From the cell containing the given text, extract its center point as (X, Y) coordinate. 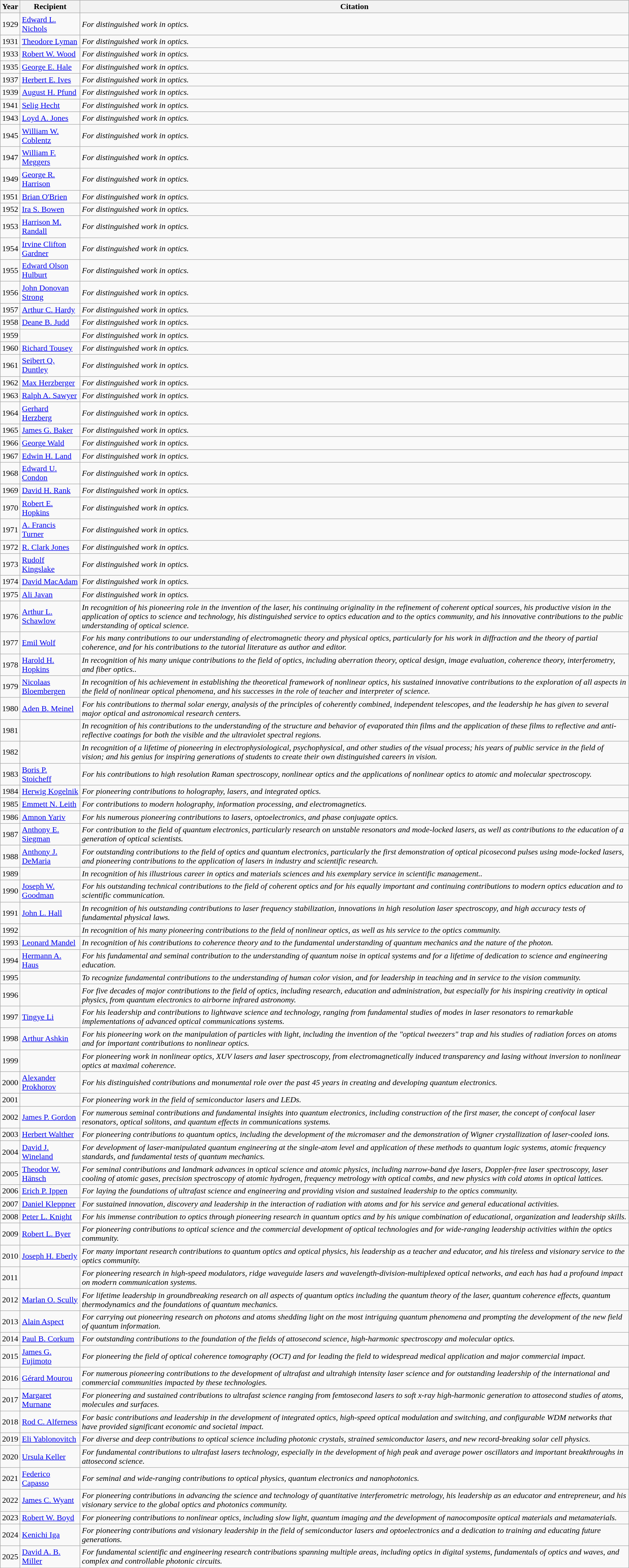
2013 (10, 1322)
William F. Meggers (50, 157)
Theodore Lyman (50, 41)
For his distinguished contributions and monumental role over the past 45 years in creating and developing quantum electronics. (354, 1083)
2023 (10, 1518)
1986 (10, 817)
2016 (10, 1378)
For outstanding contributions to the foundation of the fields of attosecond science, high-harmonic spectroscopy and molecular optics. (354, 1339)
Emil Wolf (50, 643)
2017 (10, 1400)
1947 (10, 157)
2011 (10, 1278)
1991 (10, 913)
2000 (10, 1083)
Erich P. Ippen (50, 1191)
1965 (10, 430)
1956 (10, 293)
Robert W. Wood (50, 54)
Herwig Kogelnik (50, 792)
James P. Gordon (50, 1117)
Herbert Walther (50, 1135)
John Donovan Strong (50, 293)
Eli Yablonovitch (50, 1439)
Irvine Clifton Gardner (50, 249)
1958 (10, 322)
Harrison M. Randall (50, 227)
1969 (10, 491)
Leonard Mandel (50, 943)
1990 (10, 891)
Anthony J. DeMaria (50, 856)
1949 (10, 179)
1977 (10, 643)
Joseph W. Goodman (50, 891)
1980 (10, 708)
David J. Wineland (50, 1152)
Kenichi Iga (50, 1535)
For pioneering work in the field of semiconductor lasers and LEDs. (354, 1100)
2010 (10, 1256)
Daniel Kleppner (50, 1204)
John L. Hall (50, 913)
Max Herzberger (50, 383)
David MacAdam (50, 582)
2012 (10, 1299)
1959 (10, 335)
George E. Hale (50, 67)
1999 (10, 1061)
1945 (10, 135)
Robert W. Boyd (50, 1518)
1952 (10, 209)
1953 (10, 227)
Year (10, 7)
Gerhard Herzberg (50, 413)
Arthur L. Schawlow (50, 616)
1970 (10, 508)
For seminal and wide-ranging contributions to optical physics, quantum electronics and nanophotonics. (354, 1478)
Ralph A. Sawyer (50, 395)
1955 (10, 270)
2024 (10, 1535)
James G. Baker (50, 430)
2003 (10, 1135)
Robert E. Hopkins (50, 508)
Robert L. Byer (50, 1234)
Nicolaas Bloembergen (50, 687)
Paul B. Corkum (50, 1339)
Tingye Li (50, 1017)
1929 (10, 24)
Harold H. Hopkins (50, 664)
Recipient (50, 7)
For his numerous pioneering contributions to lasers, optoelectronics, and phase conjugate optics. (354, 817)
1931 (10, 41)
1995 (10, 978)
1963 (10, 395)
Edward U. Condon (50, 473)
1987 (10, 835)
1951 (10, 197)
1984 (10, 792)
In recognition of his many pioneering contributions to the field of nonlinear optics, as well as his service to the optics community. (354, 930)
1972 (10, 547)
R. Clark Jones (50, 547)
2006 (10, 1191)
Anthony E. Siegman (50, 835)
Aden B. Meinel (50, 708)
Seibert Q. Duntley (50, 365)
Rudolf Kingslake (50, 564)
1961 (10, 365)
2021 (10, 1478)
1996 (10, 995)
1975 (10, 595)
2014 (10, 1339)
David A. B. Miller (50, 1557)
1992 (10, 930)
Arthur C. Hardy (50, 310)
Marlan O. Scully (50, 1299)
James G. Fujimoto (50, 1356)
Amnon Yariv (50, 817)
Federico Capasso (50, 1478)
1943 (10, 118)
Ira S. Bowen (50, 209)
1994 (10, 960)
Peter L. Knight (50, 1217)
1993 (10, 943)
David H. Rank (50, 491)
1968 (10, 473)
1957 (10, 310)
1941 (10, 105)
Rod C. Alferness (50, 1422)
Boris P. Stoicheff (50, 774)
1937 (10, 80)
2015 (10, 1356)
1983 (10, 774)
1997 (10, 1017)
In recognition of his illustrious career in optics and materials sciences and his exemplary service in scientific management.. (354, 874)
1976 (10, 616)
1967 (10, 456)
2008 (10, 1217)
Theodor W. Hänsch (50, 1174)
1966 (10, 443)
1988 (10, 856)
Gérard Mourou (50, 1378)
Ursula Keller (50, 1457)
1979 (10, 687)
1998 (10, 1038)
1962 (10, 383)
Alexander Prokhorov (50, 1083)
1954 (10, 249)
1989 (10, 874)
1933 (10, 54)
1939 (10, 92)
Deane B. Judd (50, 322)
Alain Aspect (50, 1322)
Edward L. Nichols (50, 24)
2020 (10, 1457)
William W. Coblentz (50, 135)
Loyd A. Jones (50, 118)
1973 (10, 564)
For laying the foundations of ultrafast science and engineering and providing vision and sustained leadership to the optics community. (354, 1191)
Arthur Ashkin (50, 1038)
Herbert E. Ives (50, 80)
George Wald (50, 443)
George R. Harrison (50, 179)
1935 (10, 67)
2022 (10, 1500)
1960 (10, 348)
2005 (10, 1174)
James C. Wyant (50, 1500)
1985 (10, 804)
Joseph H. Eberly (50, 1256)
1982 (10, 752)
Ali Javan (50, 595)
2004 (10, 1152)
Brian O'Brien (50, 197)
2002 (10, 1117)
For pioneering contributions to holography, lasers, and integrated optics. (354, 792)
Edward Olson Hulburt (50, 270)
1978 (10, 664)
2018 (10, 1422)
Selig Hecht (50, 105)
Margaret Murnane (50, 1400)
2007 (10, 1204)
2019 (10, 1439)
Emmett N. Leith (50, 804)
1981 (10, 730)
2009 (10, 1234)
A. Francis Turner (50, 530)
2025 (10, 1557)
Citation (354, 7)
Edwin H. Land (50, 456)
Richard Tousey (50, 348)
For sustained innovation, discovery and leadership in the interaction of radiation with atoms and for his service and general educational activities. (354, 1204)
1971 (10, 530)
Hermann A. Haus (50, 960)
1964 (10, 413)
In recognition of his contributions to coherence theory and to the fundamental understanding of quantum mechanics and the nature of the photon. (354, 943)
2001 (10, 1100)
August H. Pfund (50, 92)
For contributions to modern holography, information processing, and electromagnetics. (354, 804)
1974 (10, 582)
